Identify which cell holds the provided text, then report its (x, y) central coordinate. 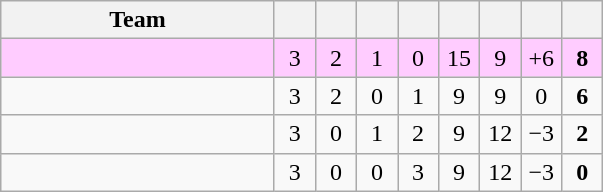
8 (582, 58)
15 (460, 58)
Team (138, 20)
+6 (542, 58)
6 (582, 96)
